Extract the (X, Y) coordinate from the center of the cell holding the provided text.  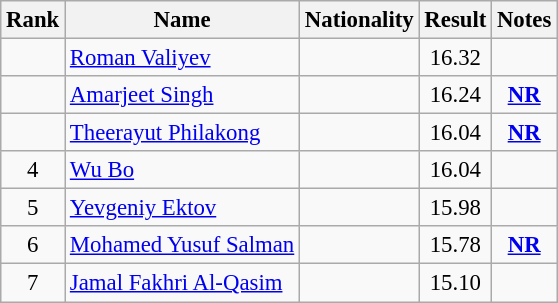
6 (33, 245)
Wu Bo (182, 170)
5 (33, 208)
Theerayut Philakong (182, 133)
15.10 (456, 283)
Mohamed Yusuf Salman (182, 245)
15.98 (456, 208)
Result (456, 20)
Yevgeniy Ektov (182, 208)
16.24 (456, 95)
Jamal Fakhri Al-Qasim (182, 283)
Rank (33, 20)
7 (33, 283)
4 (33, 170)
Name (182, 20)
Notes (524, 20)
Roman Valiyev (182, 58)
15.78 (456, 245)
Amarjeet Singh (182, 95)
Nationality (360, 20)
16.32 (456, 58)
